Search for the cell housing the specified text and yield its [X, Y] center coordinate. 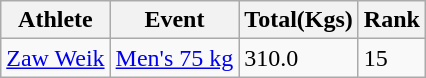
15 [392, 58]
Athlete [56, 20]
Rank [392, 20]
Zaw Weik [56, 58]
Men's 75 kg [174, 58]
310.0 [299, 58]
Total(Kgs) [299, 20]
Event [174, 20]
